Capture the cell that displays the provided text and extract its [x, y] central coordinate. 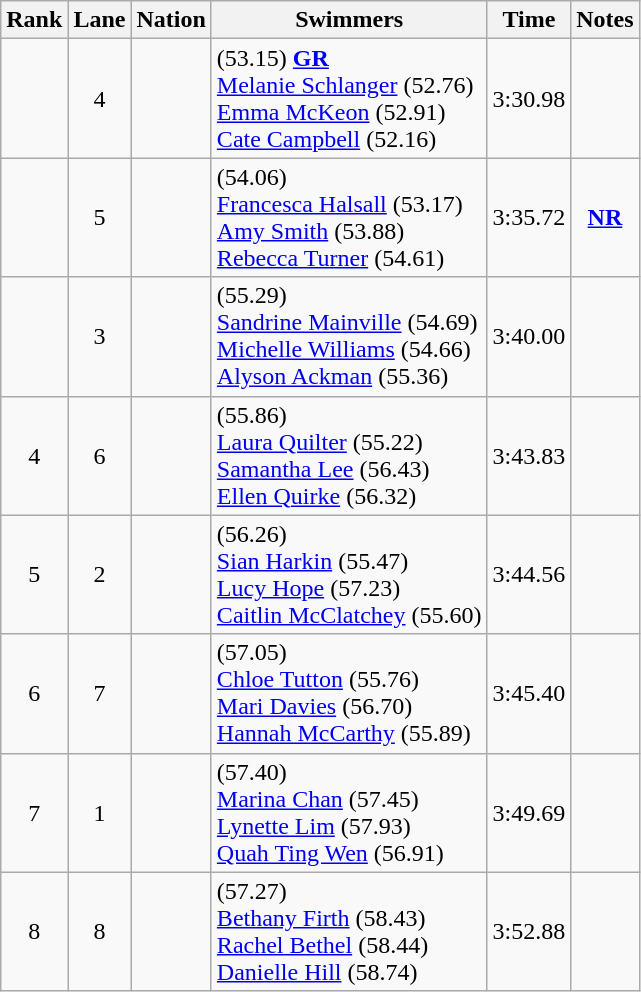
3:30.98 [529, 98]
1 [100, 812]
NR [605, 218]
(55.29)Sandrine Mainville (54.69)Michelle Williams (54.66)Alyson Ackman (55.36) [349, 336]
3:43.83 [529, 456]
Rank [34, 20]
3:44.56 [529, 574]
Time [529, 20]
3:49.69 [529, 812]
3:52.88 [529, 932]
3:35.72 [529, 218]
(57.40)Marina Chan (57.45)Lynette Lim (57.93)Quah Ting Wen (56.91) [349, 812]
(54.06)Francesca Halsall (53.17)Amy Smith (53.88)Rebecca Turner (54.61) [349, 218]
(55.86)Laura Quilter (55.22)Samantha Lee (56.43)Ellen Quirke (56.32) [349, 456]
Notes [605, 20]
3 [100, 336]
(57.27)Bethany Firth (58.43)Rachel Bethel (58.44)Danielle Hill (58.74) [349, 932]
3:45.40 [529, 694]
3:40.00 [529, 336]
(57.05)Chloe Tutton (55.76)Mari Davies (56.70)Hannah McCarthy (55.89) [349, 694]
Lane [100, 20]
(56.26)Sian Harkin (55.47)Lucy Hope (57.23)Caitlin McClatchey (55.60) [349, 574]
2 [100, 574]
Nation [171, 20]
(53.15) GRMelanie Schlanger (52.76)Emma McKeon (52.91)Cate Campbell (52.16) [349, 98]
Swimmers [349, 20]
